Locate the cell with the specified text and output its [X, Y] center coordinate. 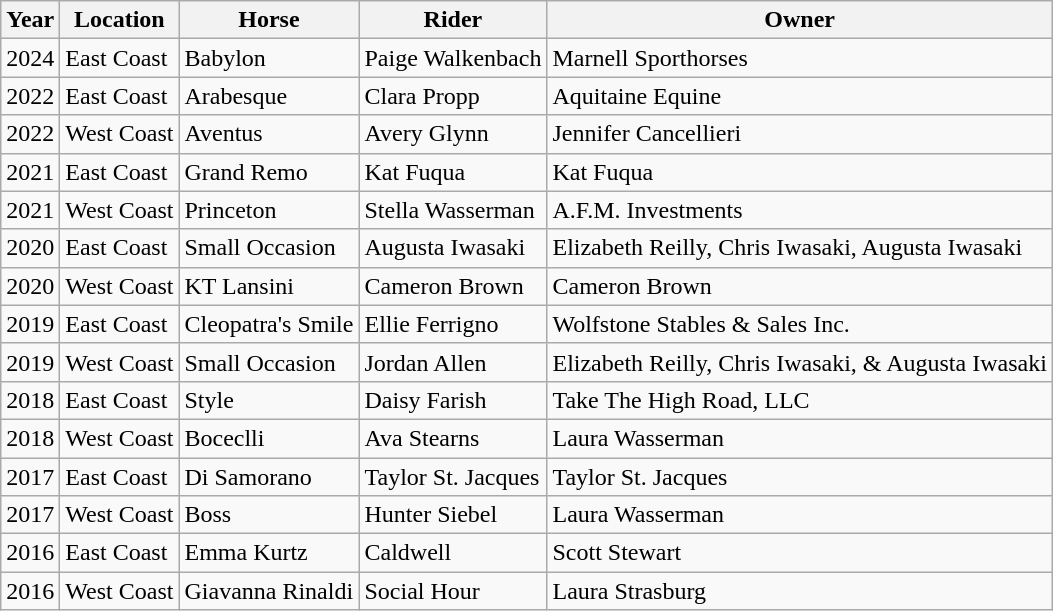
2024 [30, 58]
Arabesque [269, 96]
A.F.M. Investments [800, 210]
Take The High Road, LLC [800, 400]
Ava Stearns [453, 438]
Owner [800, 20]
Year [30, 20]
Babylon [269, 58]
Aventus [269, 134]
Wolfstone Stables & Sales Inc. [800, 324]
Avery Glynn [453, 134]
Stella Wasserman [453, 210]
Paige Walkenbach [453, 58]
Aquitaine Equine [800, 96]
Grand Remo [269, 172]
Laura Strasburg [800, 591]
Location [120, 20]
Clara Propp [453, 96]
KT Lansini [269, 286]
Horse [269, 20]
Elizabeth Reilly, Chris Iwasaki, Augusta Iwasaki [800, 248]
Emma Kurtz [269, 553]
Rider [453, 20]
Giavanna Rinaldi [269, 591]
Princeton [269, 210]
Cleopatra's Smile [269, 324]
Scott Stewart [800, 553]
Social Hour [453, 591]
Hunter Siebel [453, 515]
Style [269, 400]
Marnell Sporthorses [800, 58]
Elizabeth Reilly, Chris Iwasaki, & Augusta Iwasaki [800, 362]
Di Samorano [269, 477]
Jordan Allen [453, 362]
Caldwell [453, 553]
Augusta Iwasaki [453, 248]
Boceclli [269, 438]
Ellie Ferrigno [453, 324]
Daisy Farish [453, 400]
Jennifer Cancellieri [800, 134]
Boss [269, 515]
